Output the [X, Y] coordinate of the center of the cell containing the given text.  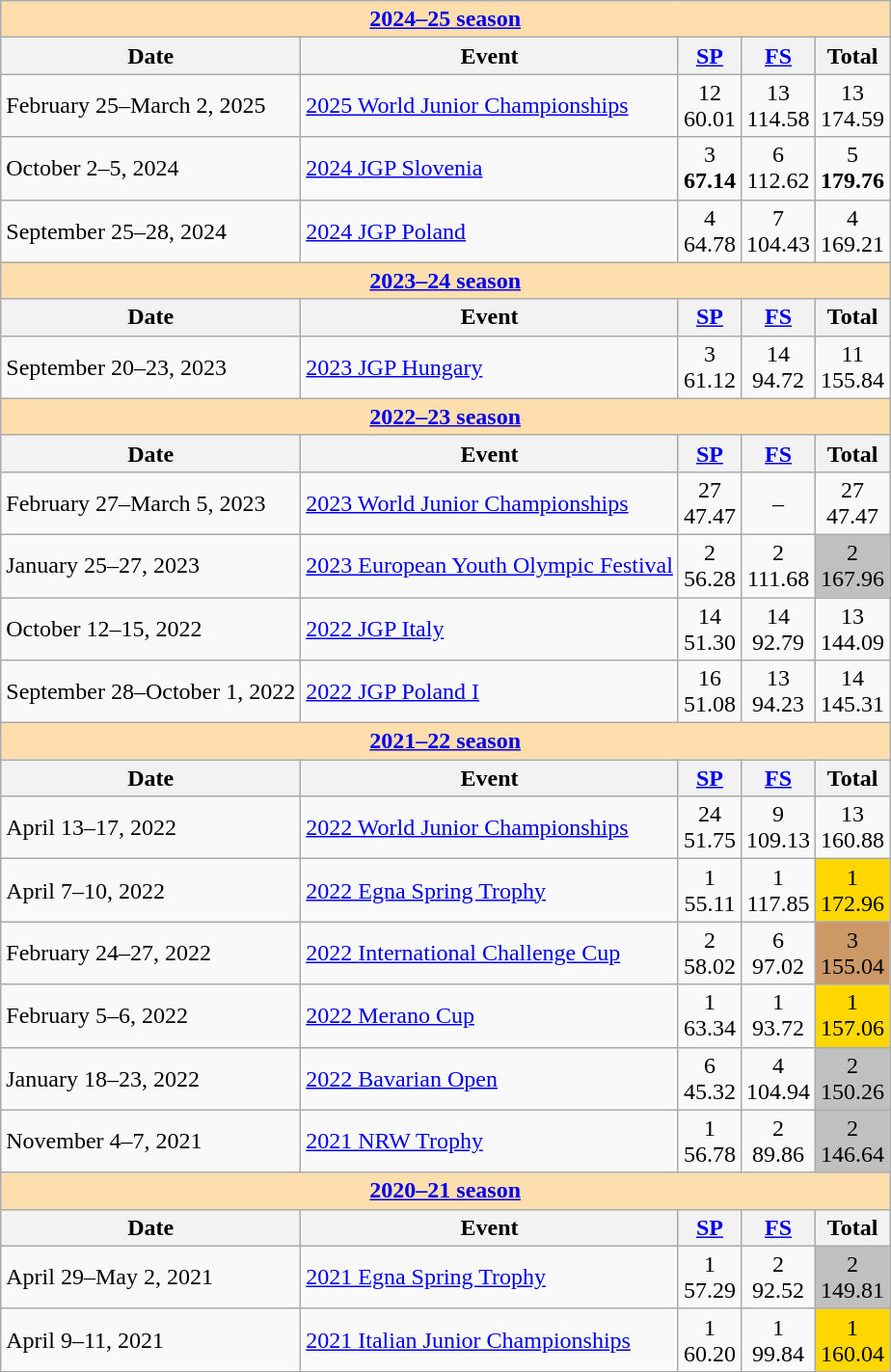
14 145.31 [852, 692]
2 146.64 [852, 1142]
November 4–7, 2021 [150, 1142]
1 117.85 [779, 891]
February 24–27, 2022 [150, 953]
1 99.84 [779, 1340]
13 174.59 [852, 106]
2022 Bavarian Open [490, 1078]
2021 Egna Spring Trophy [490, 1277]
2 111.68 [779, 565]
February 25–March 2, 2025 [150, 106]
2022 Egna Spring Trophy [490, 891]
4 169.21 [852, 231]
3 155.04 [852, 953]
2 150.26 [852, 1078]
2022 JGP Poland I [490, 692]
2023 European Youth Olympic Festival [490, 565]
14 94.72 [779, 366]
1 57.29 [710, 1277]
2022 World Junior Championships [490, 827]
2 149.81 [852, 1277]
3 67.14 [710, 168]
11 155.84 [852, 366]
2 58.02 [710, 953]
16 51.08 [710, 692]
2022 JGP Italy [490, 629]
January 25–27, 2023 [150, 565]
2021–22 season [445, 741]
April 29–May 2, 2021 [150, 1277]
April 7–10, 2022 [150, 891]
9 109.13 [779, 827]
24 51.75 [710, 827]
February 27–March 5, 2023 [150, 503]
1 63.34 [710, 1016]
2023–24 season [445, 281]
13 160.88 [852, 827]
2022 Merano Cup [490, 1016]
6 45.32 [710, 1078]
1 160.04 [852, 1340]
2024 JGP Slovenia [490, 168]
1 172.96 [852, 891]
4 64.78 [710, 231]
1 157.06 [852, 1016]
2022 International Challenge Cup [490, 953]
5 179.76 [852, 168]
February 5–6, 2022 [150, 1016]
2023 World Junior Championships [490, 503]
6 97.02 [779, 953]
2 89.86 [779, 1142]
1 55.11 [710, 891]
2025 World Junior Championships [490, 106]
3 61.12 [710, 366]
2 92.52 [779, 1277]
14 92.79 [779, 629]
September 20–23, 2023 [150, 366]
2023 JGP Hungary [490, 366]
14 51.30 [710, 629]
– [779, 503]
6 112.62 [779, 168]
2020–21 season [445, 1191]
January 18–23, 2022 [150, 1078]
7 104.43 [779, 231]
2024–25 season [445, 19]
April 9–11, 2021 [150, 1340]
13 94.23 [779, 692]
April 13–17, 2022 [150, 827]
October 12–15, 2022 [150, 629]
2021 Italian Junior Championships [490, 1340]
1 60.20 [710, 1340]
2022–23 season [445, 417]
September 28–October 1, 2022 [150, 692]
13 114.58 [779, 106]
2021 NRW Trophy [490, 1142]
October 2–5, 2024 [150, 168]
2024 JGP Poland [490, 231]
September 25–28, 2024 [150, 231]
2 167.96 [852, 565]
12 60.01 [710, 106]
1 93.72 [779, 1016]
1 56.78 [710, 1142]
2 56.28 [710, 565]
13 144.09 [852, 629]
4 104.94 [779, 1078]
